Identify which cell holds the provided text, then report its [X, Y] central coordinate. 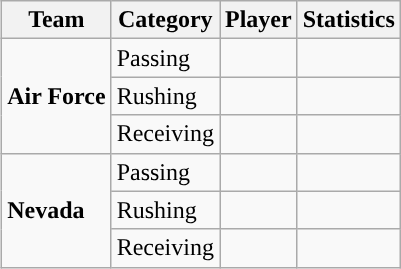
Air Force [56, 96]
Player [259, 20]
Statistics [348, 20]
Team [56, 20]
Nevada [56, 210]
Category [165, 20]
